Determine the (x, y) coordinate at the center of the cell enclosing the given text.  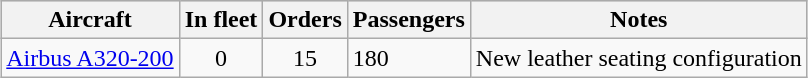
0 (221, 58)
Passengers (408, 20)
15 (305, 58)
New leather seating configuration (638, 58)
Notes (638, 20)
Aircraft (90, 20)
180 (408, 58)
Orders (305, 20)
In fleet (221, 20)
Airbus A320-200 (90, 58)
